Return the [x, y] coordinate for the center point of the cell that contains the specified text.  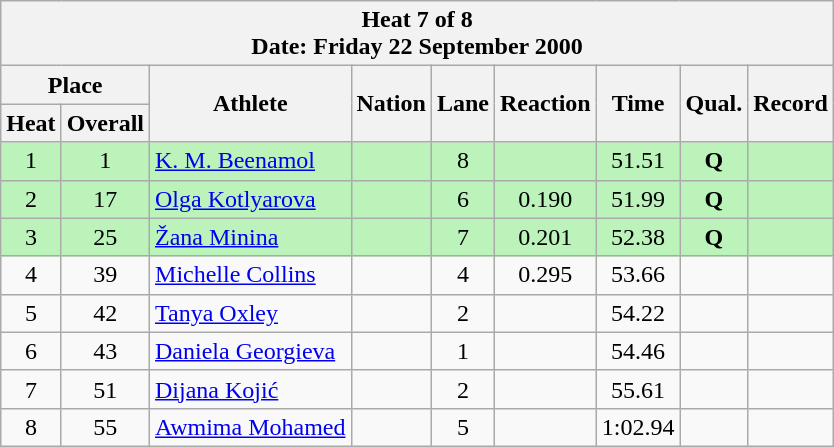
Record [791, 104]
0.201 [545, 237]
Lane [462, 104]
Place [76, 85]
Daniela Georgieva [250, 351]
0.295 [545, 275]
Heat 7 of 8 Date: Friday 22 September 2000 [418, 34]
Tanya Oxley [250, 313]
39 [105, 275]
54.46 [638, 351]
Žana Minina [250, 237]
K. M. Beenamol [250, 161]
Time [638, 104]
Reaction [545, 104]
Heat [31, 123]
Olga Kotlyarova [250, 199]
43 [105, 351]
3 [31, 237]
42 [105, 313]
54.22 [638, 313]
55.61 [638, 389]
0.190 [545, 199]
Qual. [714, 104]
51.99 [638, 199]
Athlete [250, 104]
55 [105, 427]
Michelle Collins [250, 275]
53.66 [638, 275]
52.38 [638, 237]
51 [105, 389]
Dijana Kojić [250, 389]
51.51 [638, 161]
Nation [391, 104]
17 [105, 199]
Awmima Mohamed [250, 427]
1:02.94 [638, 427]
Overall [105, 123]
25 [105, 237]
